Capture the cell that displays the provided text and extract its (x, y) central coordinate. 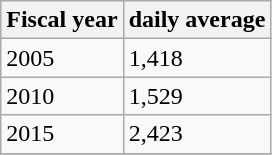
2010 (62, 96)
2,423 (197, 134)
1,418 (197, 58)
1,529 (197, 96)
Fiscal year (62, 20)
2015 (62, 134)
2005 (62, 58)
daily average (197, 20)
